For the text-containing cell, return its midpoint in [X, Y] coordinate format. 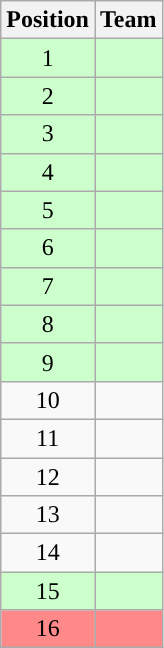
11 [48, 438]
2 [48, 96]
9 [48, 362]
1 [48, 58]
13 [48, 515]
Position [48, 20]
Team [128, 20]
8 [48, 324]
7 [48, 286]
3 [48, 134]
15 [48, 591]
5 [48, 210]
4 [48, 172]
16 [48, 629]
12 [48, 477]
10 [48, 400]
14 [48, 553]
6 [48, 248]
